Return the [X, Y] coordinate for the center point of the cell that contains the specified text.  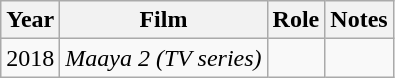
Maaya 2 (TV series) [164, 58]
Role [296, 20]
Film [164, 20]
2018 [30, 58]
Notes [359, 20]
Year [30, 20]
